Find where the given text appears and provide that cell's center as (x, y) coordinate. 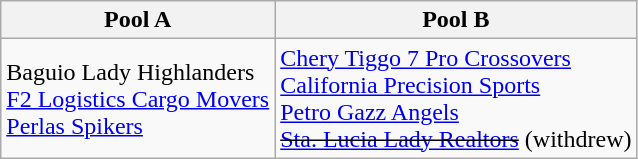
Baguio Lady HighlandersF2 Logistics Cargo MoversPerlas Spikers (138, 98)
Chery Tiggo 7 Pro CrossoversCalifornia Precision SportsPetro Gazz AngelsSta. Lucia Lady Realtors (withdrew) (456, 98)
Pool A (138, 20)
Pool B (456, 20)
